For the text-containing cell, return its midpoint in [X, Y] coordinate format. 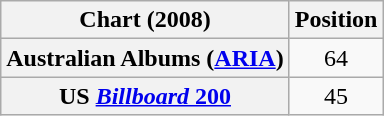
Position [336, 20]
Australian Albums (ARIA) [145, 58]
64 [336, 58]
US Billboard 200 [145, 96]
45 [336, 96]
Chart (2008) [145, 20]
